Identify which cell holds the provided text, then report its (x, y) central coordinate. 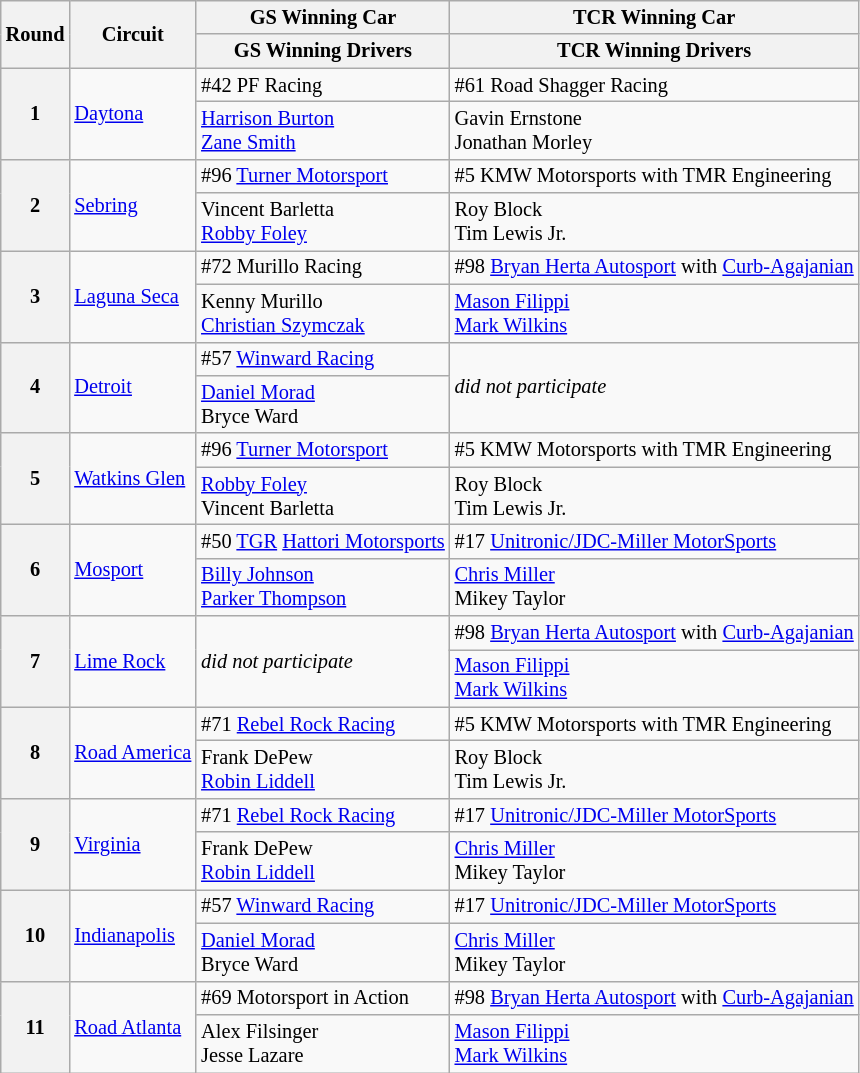
Road America (132, 752)
1 (36, 114)
8 (36, 752)
#69 Motorsport in Action (322, 998)
Round (36, 34)
Circuit (132, 34)
3 (36, 296)
Alex Filsinger Jesse Lazare (322, 1043)
Laguna Seca (132, 296)
#42 PF Racing (322, 85)
GS Winning Drivers (322, 51)
GS Winning Car (322, 17)
Virginia (132, 844)
Watkins Glen (132, 478)
Harrison Burton Zane Smith (322, 130)
Kenny Murillo Christian Szymczak (322, 313)
Sebring (132, 204)
#50 TGR Hattori Motorsports (322, 541)
10 (36, 934)
5 (36, 478)
#61 Road Shagger Racing (654, 85)
Robby Foley Vincent Barletta (322, 496)
#72 Murillo Racing (322, 267)
Daytona (132, 114)
TCR Winning Drivers (654, 51)
Gavin Ernstone Jonathan Morley (654, 130)
Billy Johnson Parker Thompson (322, 587)
Detroit (132, 388)
Road Atlanta (132, 1026)
Mosport (132, 570)
9 (36, 844)
11 (36, 1026)
4 (36, 388)
TCR Winning Car (654, 17)
Lime Rock (132, 662)
2 (36, 204)
Vincent Barletta Robby Foley (322, 222)
Indianapolis (132, 934)
6 (36, 570)
7 (36, 662)
